Pinpoint the cell where the given text exists, returning its (x, y) midpoint coordinate. 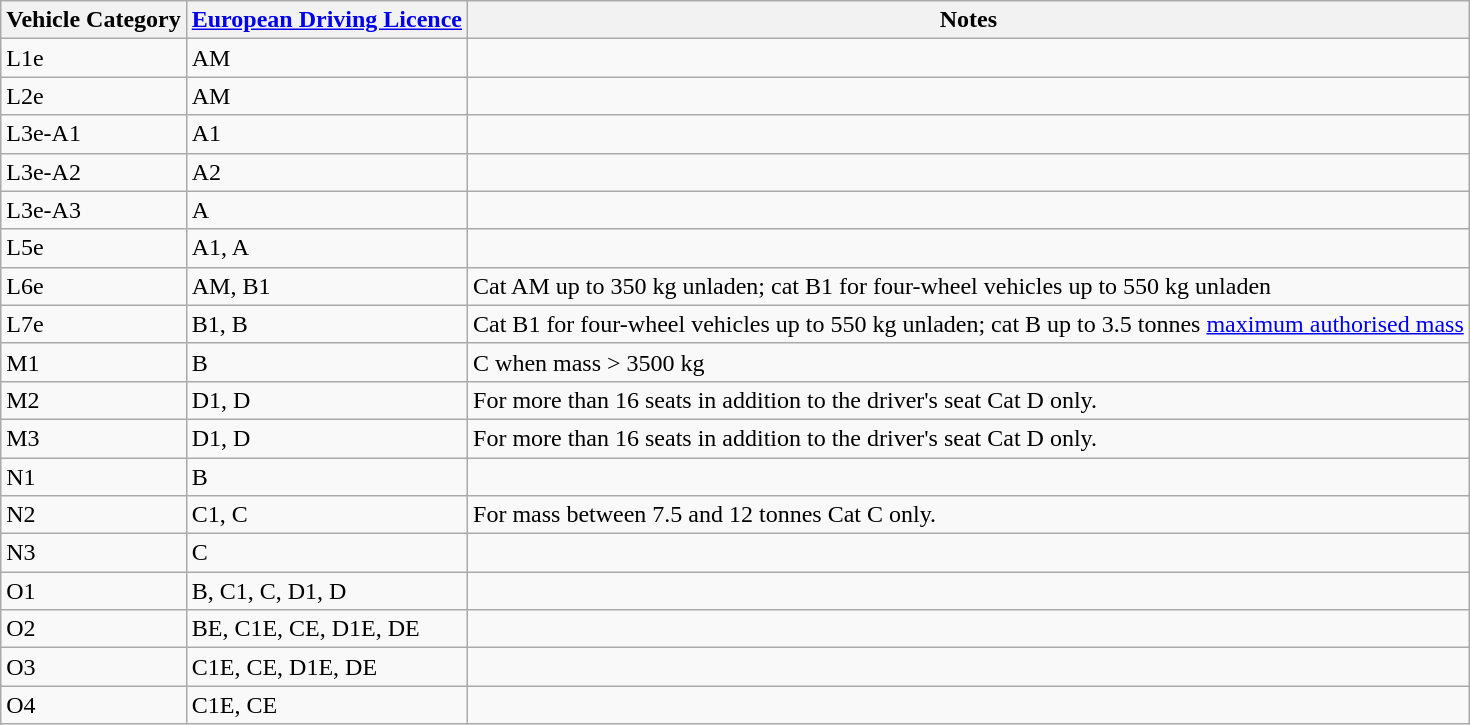
L3e-A3 (94, 210)
C1E, CE (326, 705)
N3 (94, 553)
L5e (94, 248)
C (326, 553)
A1, A (326, 248)
L3e-A2 (94, 172)
O4 (94, 705)
Cat AM up to 350 kg unladen; cat B1 for four-wheel vehicles up to 550 kg unladen (969, 286)
L6e (94, 286)
A (326, 210)
B1, B (326, 324)
C1E, CE, D1E, DE (326, 667)
Notes (969, 20)
C when mass > 3500 kg (969, 362)
L2e (94, 96)
L3e-A1 (94, 134)
N1 (94, 477)
BE, C1E, CE, D1E, DE (326, 629)
A2 (326, 172)
B, C1, C, D1, D (326, 591)
N2 (94, 515)
AM, B1 (326, 286)
Vehicle Category (94, 20)
M1 (94, 362)
O1 (94, 591)
For mass between 7.5 and 12 tonnes Cat C only. (969, 515)
A1 (326, 134)
Cat B1 for four-wheel vehicles up to 550 kg unladen; cat B up to 3.5 tonnes maximum authorised mass (969, 324)
M2 (94, 400)
O3 (94, 667)
European Driving Licence (326, 20)
M3 (94, 438)
L1e (94, 58)
C1, C (326, 515)
O2 (94, 629)
L7e (94, 324)
